For the text-containing cell, return its midpoint in [X, Y] coordinate format. 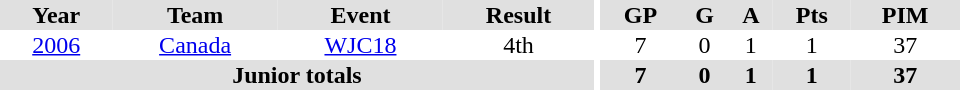
PIM [905, 15]
WJC18 [360, 45]
Event [360, 15]
Canada [194, 45]
Pts [812, 15]
Year [56, 15]
Team [194, 15]
4th [518, 45]
G [705, 15]
A [750, 15]
2006 [56, 45]
Result [518, 15]
GP [640, 15]
Junior totals [297, 75]
